Detect which cell encompasses the target text, then output its (x, y) center coordinate. 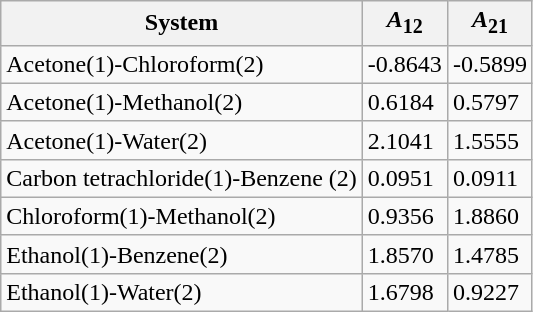
Acetone(1)-Methanol(2) (182, 102)
Acetone(1)-Water(2) (182, 140)
A12 (404, 23)
0.6184 (404, 102)
System (182, 23)
0.5797 (490, 102)
0.9227 (490, 292)
1.6798 (404, 292)
Carbon tetrachloride(1)-Benzene (2) (182, 178)
-0.5899 (490, 64)
1.4785 (490, 254)
0.9356 (404, 216)
-0.8643 (404, 64)
Ethanol(1)-Water(2) (182, 292)
Acetone(1)-Chloroform(2) (182, 64)
0.0951 (404, 178)
2.1041 (404, 140)
A21 (490, 23)
1.5555 (490, 140)
Chloroform(1)-Methanol(2) (182, 216)
0.0911 (490, 178)
1.8860 (490, 216)
1.8570 (404, 254)
Ethanol(1)-Benzene(2) (182, 254)
